Identify which cell holds the provided text, then report its (x, y) central coordinate. 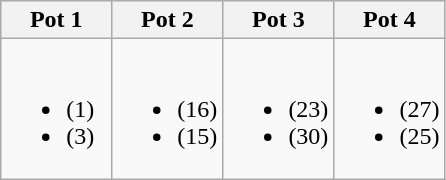
Pot 1 (56, 20)
(27) (25) (390, 109)
(23) (30) (278, 109)
Pot 3 (278, 20)
Pot 4 (390, 20)
(16) (15) (168, 109)
(1) (3) (56, 109)
Pot 2 (168, 20)
